Return the (X, Y) coordinate for the center point of the cell that contains the specified text.  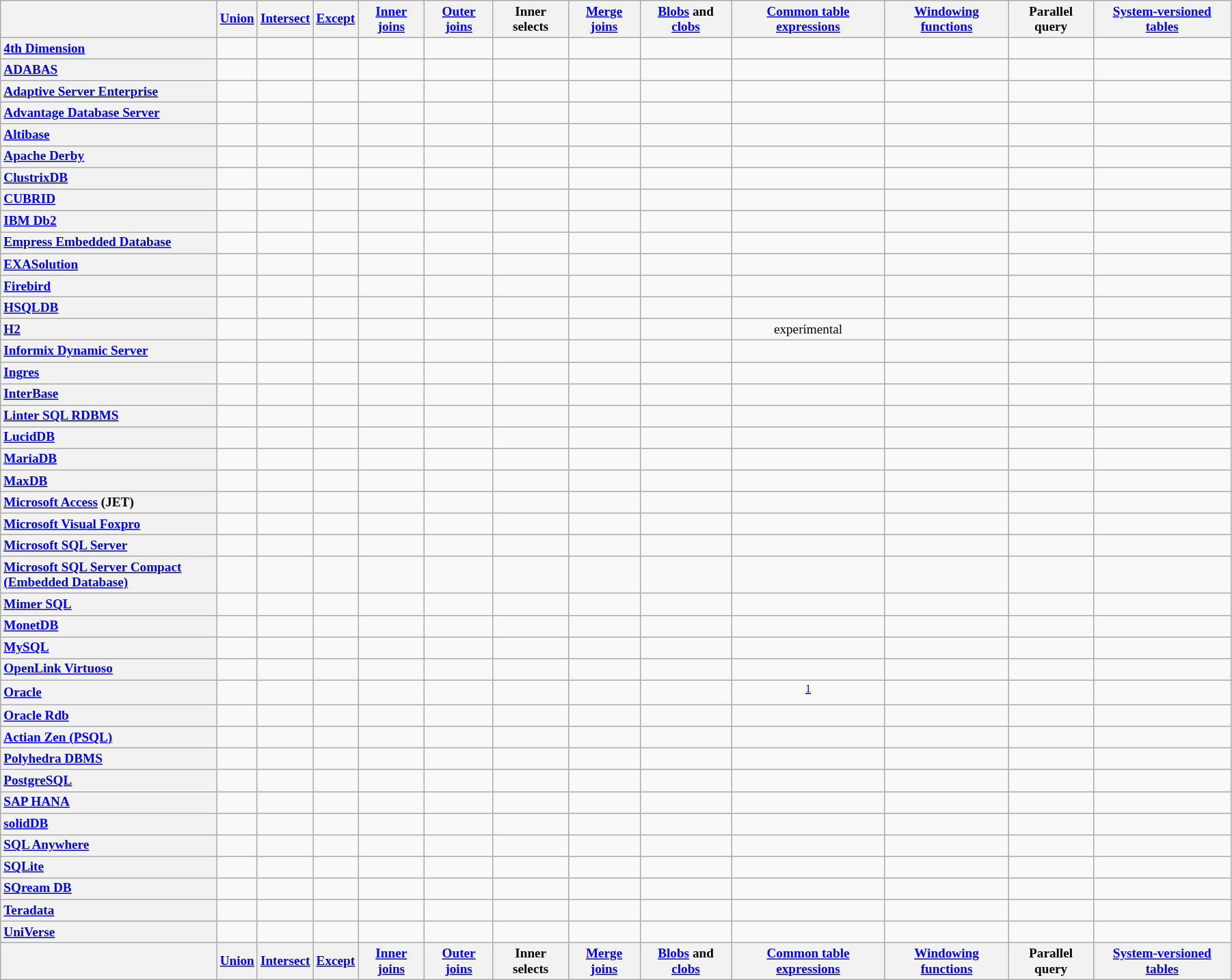
Empress Embedded Database (109, 243)
HSQLDB (109, 308)
OpenLink Virtuoso (109, 669)
4th Dimension (109, 49)
Altibase (109, 135)
LucidDB (109, 437)
Informix Dynamic Server (109, 351)
InterBase (109, 394)
solidDB (109, 824)
Advantage Database Server (109, 113)
Oracle (109, 693)
SQLite (109, 867)
MonetDB (109, 626)
MariaDB (109, 459)
SQream DB (109, 888)
Microsoft Access (JET) (109, 502)
Linter SQL RDBMS (109, 416)
Adaptive Server Enterprise (109, 92)
experimental (808, 329)
Teradata (109, 910)
SQL Anywhere (109, 845)
MySQL (109, 647)
Apache Derby (109, 156)
ADABAS (109, 70)
Ingres (109, 372)
EXASolution (109, 264)
Actian Zen (PSQL) (109, 737)
IBM Db2 (109, 221)
H2 (109, 329)
Polyhedra DBMS (109, 759)
UniVerse (109, 932)
Microsoft SQL Server (109, 545)
Microsoft SQL Server Compact (Embedded Database) (109, 575)
ClustrixDB (109, 178)
Mimer SQL (109, 604)
MaxDB (109, 481)
Oracle Rdb (109, 716)
SAP HANA (109, 802)
Microsoft Visual Foxpro (109, 524)
CUBRID (109, 200)
1 (808, 693)
Firebird (109, 286)
PostgreSQL (109, 780)
